Return the (X, Y) coordinate for the center point of the cell that contains the specified text.  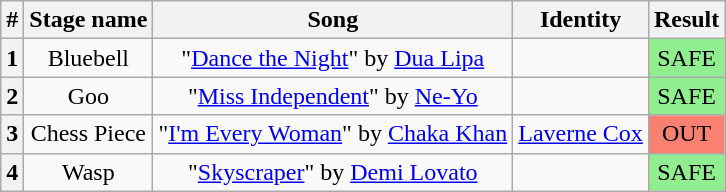
Result (686, 20)
Chess Piece (88, 134)
Bluebell (88, 58)
Goo (88, 96)
Wasp (88, 172)
Song (333, 20)
OUT (686, 134)
1 (12, 58)
Laverne Cox (581, 134)
2 (12, 96)
4 (12, 172)
Identity (581, 20)
"Skyscraper" by Demi Lovato (333, 172)
"Dance the Night" by Dua Lipa (333, 58)
3 (12, 134)
Stage name (88, 20)
"Miss Independent" by Ne-Yo (333, 96)
# (12, 20)
"I'm Every Woman" by Chaka Khan (333, 134)
